Find where the given text appears and provide that cell's center as (X, Y) coordinate. 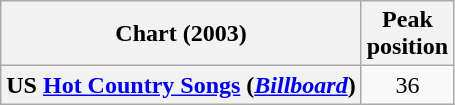
US Hot Country Songs (Billboard) (181, 85)
36 (407, 85)
Peakposition (407, 34)
Chart (2003) (181, 34)
